Return (x, y) of the center of cell containing provided text 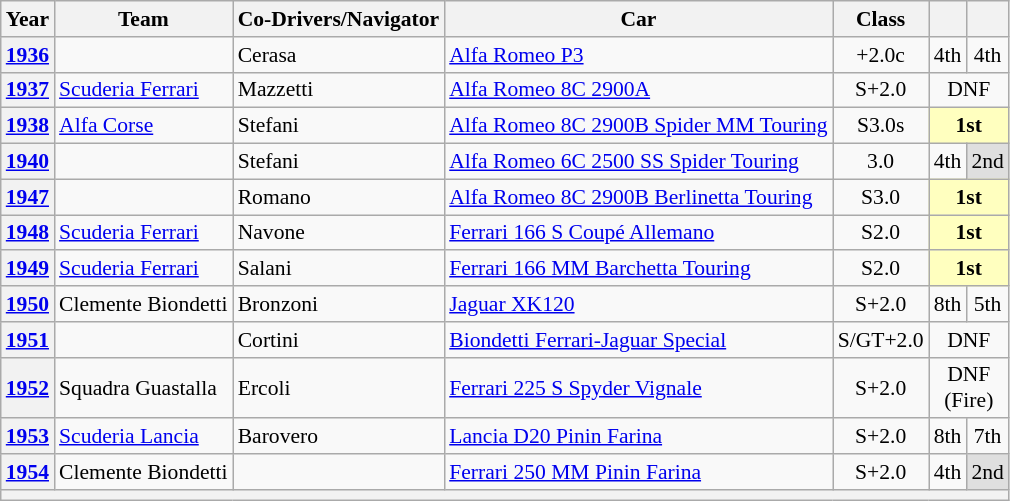
Alfa Romeo 8C 2900B Berlinetta Touring (638, 197)
Ferrari 250 MM Pinin Farina (638, 472)
1951 (28, 340)
1938 (28, 126)
DNF(Fire) (969, 388)
1949 (28, 269)
Ferrari 166 MM Barchetta Touring (638, 269)
+2.0c (881, 55)
Alfa Romeo 8C 2900A (638, 90)
S3.0 (881, 197)
Co-Drivers/Navigator (339, 19)
1950 (28, 304)
1953 (28, 437)
Alfa Romeo 8C 2900B Spider MM Touring (638, 126)
Navone (339, 233)
Romano (339, 197)
5th (988, 304)
Alfa Romeo P3 (638, 55)
S/GT+2.0 (881, 340)
Ferrari 166 S Coupé Allemano (638, 233)
1954 (28, 472)
Jaguar XK120 (638, 304)
Lancia D20 Pinin Farina (638, 437)
Year (28, 19)
Bronzoni (339, 304)
Ercoli (339, 388)
1948 (28, 233)
S3.0s (881, 126)
Mazzetti (339, 90)
1937 (28, 90)
Scuderia Lancia (144, 437)
Team (144, 19)
1940 (28, 162)
1936 (28, 55)
Squadra Guastalla (144, 388)
Car (638, 19)
Ferrari 225 S Spyder Vignale (638, 388)
Alfa Corse (144, 126)
Salani (339, 269)
7th (988, 437)
1947 (28, 197)
3.0 (881, 162)
Alfa Romeo 6C 2500 SS Spider Touring (638, 162)
1952 (28, 388)
Cortini (339, 340)
Barovero (339, 437)
Cerasa (339, 55)
Class (881, 19)
Biondetti Ferrari-Jaguar Special (638, 340)
